Detect which cell encompasses the target text, then output its (x, y) center coordinate. 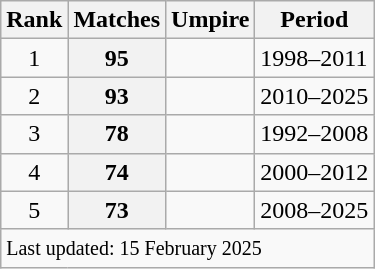
2 (34, 96)
2000–2012 (314, 172)
Rank (34, 20)
3 (34, 134)
Last updated: 15 February 2025 (188, 248)
93 (117, 96)
Matches (117, 20)
78 (117, 134)
1998–2011 (314, 58)
Umpire (210, 20)
74 (117, 172)
5 (34, 210)
4 (34, 172)
2010–2025 (314, 96)
1 (34, 58)
Period (314, 20)
95 (117, 58)
73 (117, 210)
2008–2025 (314, 210)
1992–2008 (314, 134)
